Find where the given text appears and provide that cell's center as [x, y] coordinate. 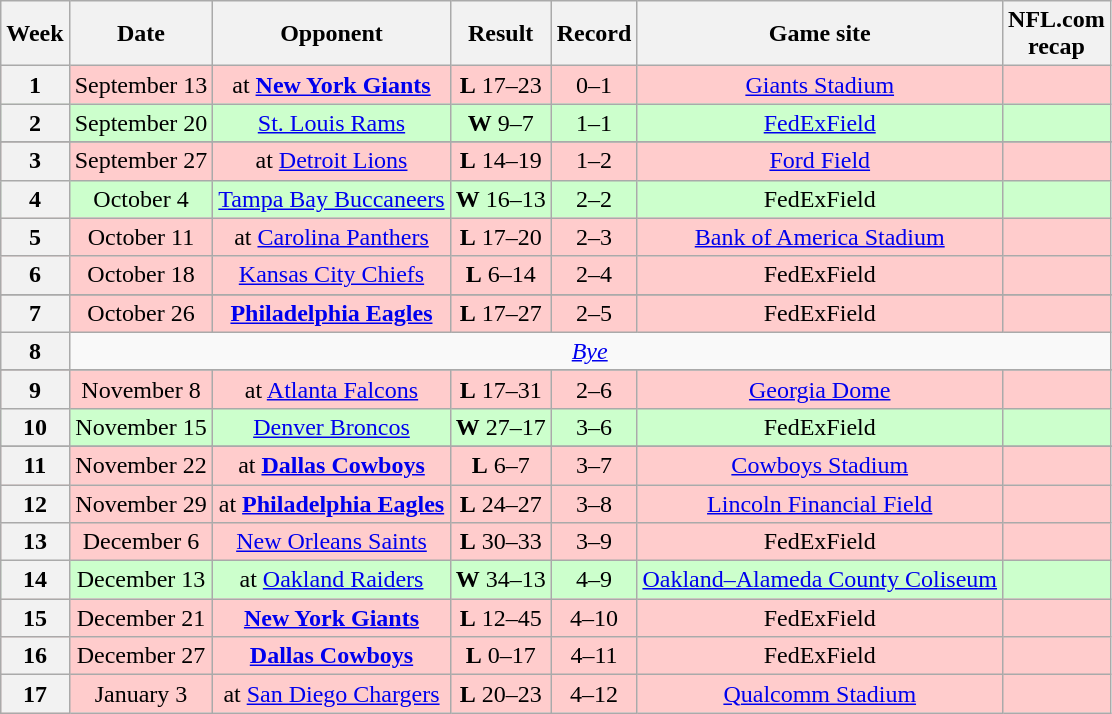
October 11 [141, 237]
4–11 [594, 656]
11 [35, 465]
2–4 [594, 275]
Record [594, 34]
L 24–27 [500, 503]
Week [35, 34]
16 [35, 656]
L 12–45 [500, 618]
4 [35, 199]
L 17–31 [500, 389]
Ford Field [820, 161]
NFL.comrecap [1057, 34]
September 27 [141, 161]
Georgia Dome [820, 389]
2–3 [594, 237]
Lincoln Financial Field [820, 503]
10 [35, 427]
New Orleans Saints [332, 542]
January 3 [141, 694]
1–2 [594, 161]
L 17–20 [500, 237]
L 6–14 [500, 275]
4–12 [594, 694]
6 [35, 275]
Tampa Bay Buccaneers [332, 199]
2–5 [594, 313]
St. Louis Rams [332, 123]
Oakland–Alameda County Coliseum [820, 580]
Date [141, 34]
3–9 [594, 542]
1 [35, 85]
L 14–19 [500, 161]
Giants Stadium [820, 85]
at Philadelphia Eagles [332, 503]
September 20 [141, 123]
December 6 [141, 542]
November 29 [141, 503]
1–1 [594, 123]
October 26 [141, 313]
Qualcomm Stadium [820, 694]
2–2 [594, 199]
W 34–13 [500, 580]
4–10 [594, 618]
9 [35, 389]
14 [35, 580]
at San Diego Chargers [332, 694]
October 18 [141, 275]
November 22 [141, 465]
at Oakland Raiders [332, 580]
at Dallas Cowboys [332, 465]
12 [35, 503]
L 6–7 [500, 465]
2 [35, 123]
October 4 [141, 199]
Dallas Cowboys [332, 656]
5 [35, 237]
Game site [820, 34]
W 9–7 [500, 123]
at Carolina Panthers [332, 237]
7 [35, 313]
13 [35, 542]
L 30–33 [500, 542]
3–7 [594, 465]
3–6 [594, 427]
Cowboys Stadium [820, 465]
W 27–17 [500, 427]
at New York Giants [332, 85]
L 20–23 [500, 694]
L 17–23 [500, 85]
at Atlanta Falcons [332, 389]
Kansas City Chiefs [332, 275]
Denver Broncos [332, 427]
2–6 [594, 389]
L 0–17 [500, 656]
December 21 [141, 618]
December 27 [141, 656]
0–1 [594, 85]
8 [35, 351]
at Detroit Lions [332, 161]
Bye [590, 351]
Opponent [332, 34]
W 16–13 [500, 199]
December 13 [141, 580]
November 8 [141, 389]
Result [500, 34]
L 17–27 [500, 313]
Philadelphia Eagles [332, 313]
3–8 [594, 503]
17 [35, 694]
3 [35, 161]
Bank of America Stadium [820, 237]
New York Giants [332, 618]
15 [35, 618]
September 13 [141, 85]
4–9 [594, 580]
November 15 [141, 427]
